From the cell containing the given text, extract its center point as [x, y] coordinate. 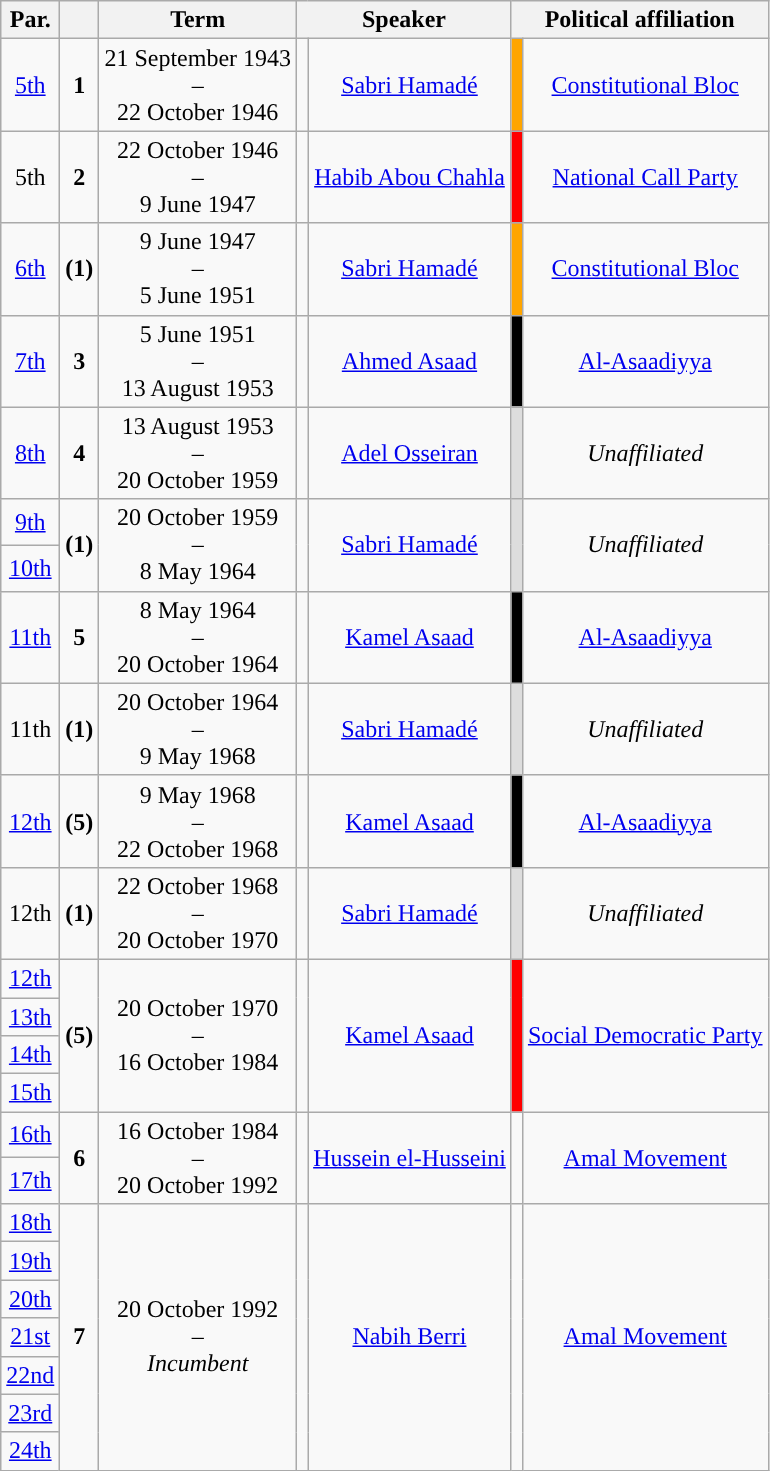
21 September 1943–22 October 1946 [198, 85]
1 [80, 85]
20 October 1992–Incumbent [198, 1337]
20 October 1964–9 May 1968 [198, 729]
20th [30, 1299]
14th [30, 1055]
16 October 1984–20 October 1992 [198, 1158]
9 May 1968–22 October 1968 [198, 821]
Ahmed Asaad [410, 361]
23rd [30, 1413]
22 October 1946–9 June 1947 [198, 177]
Habib Abou Chahla [410, 177]
9th [30, 522]
Political affiliation [640, 20]
20 October 1959–8 May 1964 [198, 545]
Social Democratic Party [645, 1035]
9 June 1947–5 June 1951 [198, 269]
Adel Osseiran [410, 453]
21st [30, 1337]
National Call Party [645, 177]
5 June 1951–13 August 1953 [198, 361]
15th [30, 1093]
2 [80, 177]
19th [30, 1261]
Hussein el-Husseini [410, 1158]
20 October 1970–16 October 1984 [198, 1035]
3 [80, 361]
5 [80, 637]
13 August 1953–20 October 1959 [198, 453]
22nd [30, 1375]
24th [30, 1451]
7 [80, 1337]
7th [30, 361]
6 [80, 1158]
Speaker [404, 20]
13th [30, 1017]
6th [30, 269]
8 May 1964–20 October 1964 [198, 637]
17th [30, 1181]
Nabih Berri [410, 1337]
8th [30, 453]
22 October 1968–20 October 1970 [198, 913]
18th [30, 1223]
4 [80, 453]
16th [30, 1135]
10th [30, 568]
Term [198, 20]
Par. [30, 20]
